Extract the [X, Y] coordinate from the center of the cell holding the provided text.  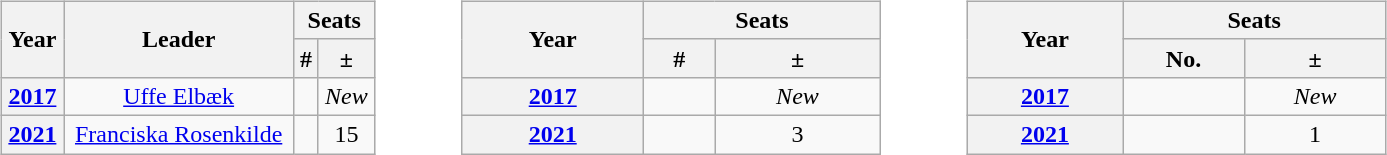
1 [1314, 134]
Franciska Rosenkilde [179, 134]
No. [1183, 58]
Leader [179, 39]
15 [346, 134]
Uffe Elbæk [179, 96]
3 [798, 134]
